Identify which cell holds the provided text, then report its [X, Y] central coordinate. 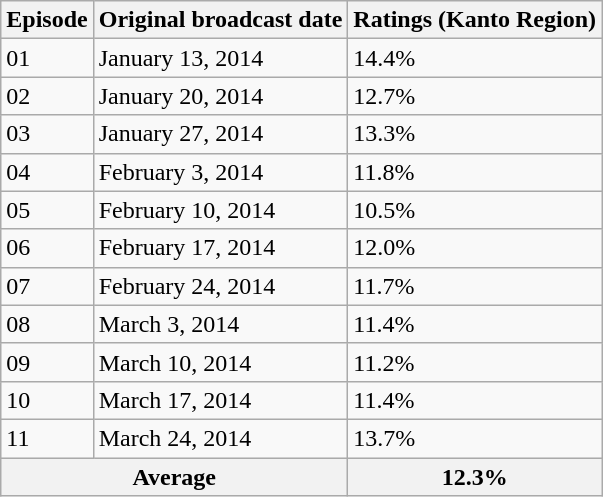
March 24, 2014 [220, 438]
11.7% [475, 286]
12.3% [475, 477]
14.4% [475, 58]
12.7% [475, 96]
13.7% [475, 438]
03 [47, 134]
01 [47, 58]
February 17, 2014 [220, 248]
04 [47, 172]
March 17, 2014 [220, 400]
11.8% [475, 172]
05 [47, 210]
February 3, 2014 [220, 172]
10 [47, 400]
11.2% [475, 362]
02 [47, 96]
January 27, 2014 [220, 134]
10.5% [475, 210]
11 [47, 438]
Ratings (Kanto Region) [475, 20]
12.0% [475, 248]
January 20, 2014 [220, 96]
06 [47, 248]
February 10, 2014 [220, 210]
Original broadcast date [220, 20]
Average [174, 477]
January 13, 2014 [220, 58]
March 10, 2014 [220, 362]
Episode [47, 20]
08 [47, 324]
13.3% [475, 134]
February 24, 2014 [220, 286]
March 3, 2014 [220, 324]
09 [47, 362]
07 [47, 286]
